Search for the cell housing the specified text and yield its (x, y) center coordinate. 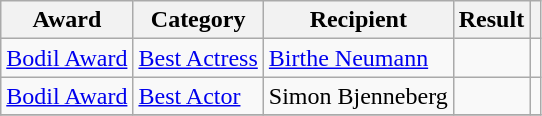
Birthe Neumann (358, 58)
Award (67, 20)
Best Actress (198, 58)
Recipient (358, 20)
Best Actor (198, 96)
Category (198, 20)
Result (491, 20)
Simon Bjenneberg (358, 96)
